Output the (X, Y) coordinate of the center of the cell containing the given text.  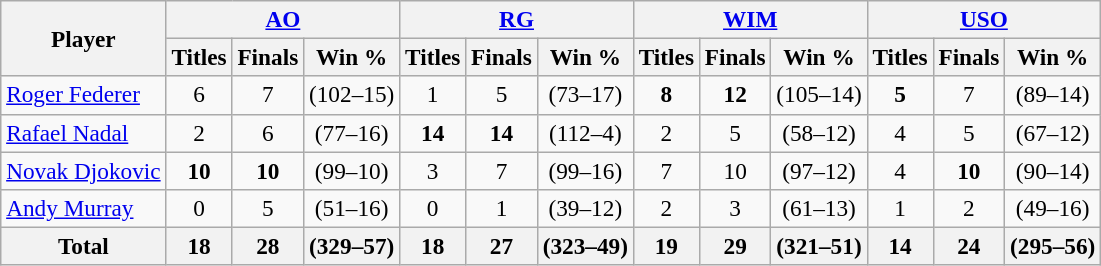
(89–14) (1053, 95)
(329–57) (352, 246)
(99–10) (352, 170)
Rafael Nadal (84, 133)
(51–16) (352, 208)
(49–16) (1053, 208)
(112–4) (585, 133)
WIM (750, 19)
(67–12) (1053, 133)
(77–16) (352, 133)
29 (735, 246)
Roger Federer (84, 95)
Player (84, 38)
RG (517, 19)
AO (283, 19)
(321–51) (819, 246)
19 (666, 246)
USO (984, 19)
8 (666, 95)
(105–14) (819, 95)
(102–15) (352, 95)
24 (969, 246)
27 (502, 246)
(97–12) (819, 170)
(73–17) (585, 95)
Novak Djokovic (84, 170)
Andy Murray (84, 208)
(39–12) (585, 208)
12 (735, 95)
(61–13) (819, 208)
(323–49) (585, 246)
(90–14) (1053, 170)
(99–16) (585, 170)
(58–12) (819, 133)
28 (268, 246)
Total (84, 246)
(295–56) (1053, 246)
